Locate the cell with the specified text and output its [x, y] center coordinate. 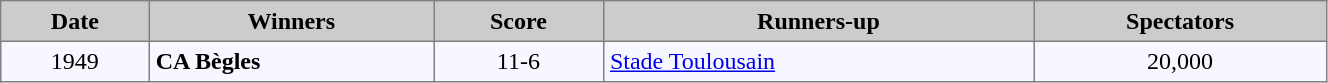
Runners-up [818, 21]
Date [75, 21]
11-6 [519, 61]
Stade Toulousain [818, 61]
1949 [75, 61]
20,000 [1180, 61]
CA Bègles [292, 61]
Winners [292, 21]
Score [519, 21]
Spectators [1180, 21]
